Identify which cell holds the provided text, then report its [x, y] central coordinate. 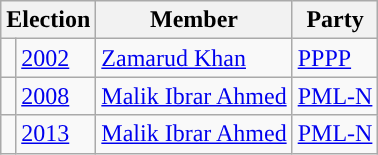
2008 [56, 96]
Party [335, 20]
2002 [56, 58]
Zamarud Khan [194, 58]
2013 [56, 134]
PPPP [335, 58]
Election [48, 20]
Member [194, 20]
